From the cell containing the given text, extract its center point as (x, y) coordinate. 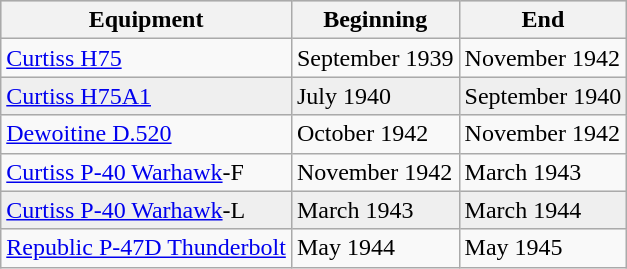
Curtiss H75A1 (146, 96)
October 1942 (375, 134)
May 1944 (375, 248)
Equipment (146, 20)
Beginning (375, 20)
Curtiss P-40 Warhawk-L (146, 210)
March 1944 (543, 210)
Curtiss P-40 Warhawk-F (146, 172)
End (543, 20)
September 1939 (375, 58)
September 1940 (543, 96)
Dewoitine D.520 (146, 134)
Curtiss H75 (146, 58)
July 1940 (375, 96)
Republic P-47D Thunderbolt (146, 248)
May 1945 (543, 248)
